Search for the cell housing the specified text and yield its [X, Y] center coordinate. 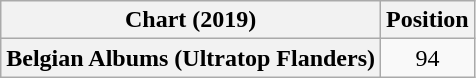
Chart (2019) [191, 20]
Position [428, 20]
94 [428, 58]
Belgian Albums (Ultratop Flanders) [191, 58]
